Determine the [X, Y] coordinate at the center of the cell enclosing the given text.  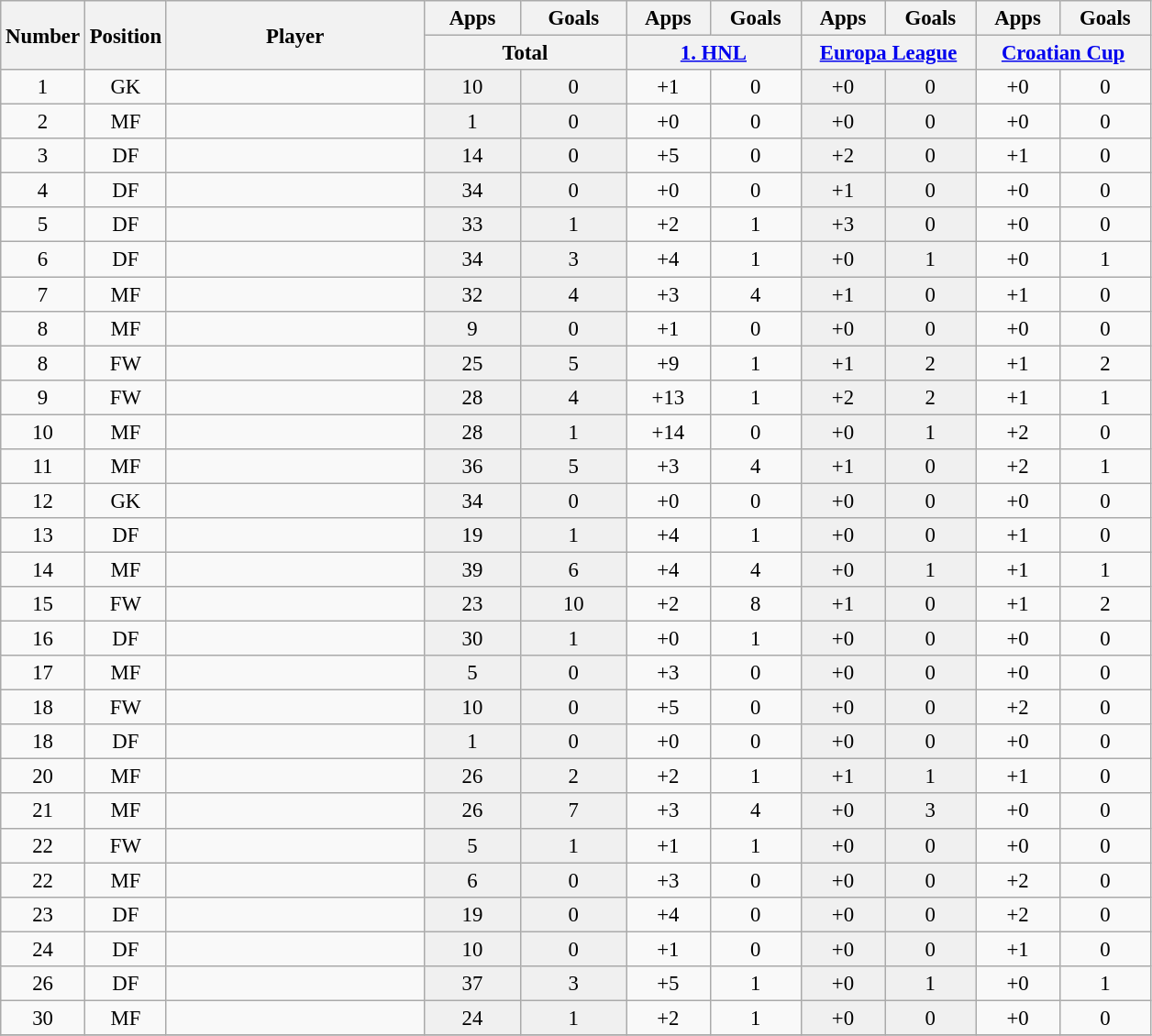
39 [472, 569]
13 [43, 535]
37 [472, 984]
Position [125, 35]
11 [43, 467]
Croatian Cup [1064, 53]
12 [43, 501]
16 [43, 639]
Total [525, 53]
Europa League [888, 53]
+9 [669, 363]
Number [43, 35]
15 [43, 604]
20 [43, 777]
33 [472, 225]
36 [472, 467]
Player [295, 35]
1. HNL [714, 53]
+13 [669, 397]
25 [472, 363]
32 [472, 294]
17 [43, 673]
+14 [669, 432]
21 [43, 811]
